Output the [x, y] coordinate of the center of the cell containing the given text.  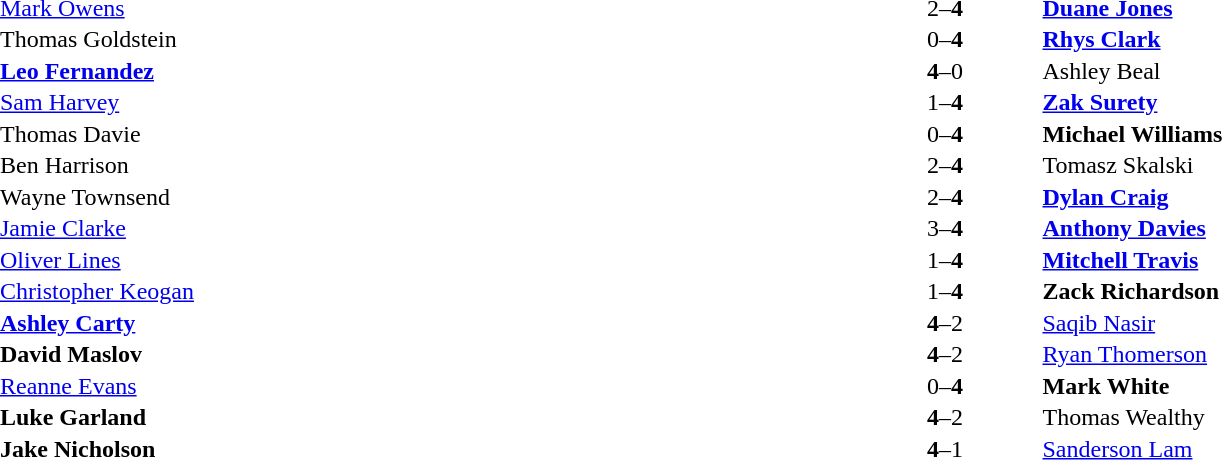
3–4 [944, 229]
4–0 [944, 71]
